Scan for the cell matching the given text and deliver its [x, y] coordinate at center. 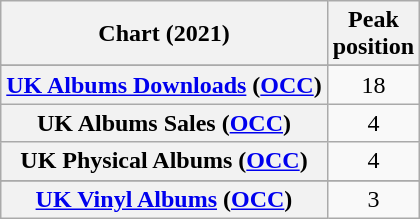
UK Physical Albums (OCC) [164, 161]
18 [373, 85]
UK Albums Sales (OCC) [164, 123]
UK Albums Downloads (OCC) [164, 85]
Chart (2021) [164, 34]
Peakposition [373, 34]
UK Vinyl Albums (OCC) [164, 199]
3 [373, 199]
